Detect which cell encompasses the target text, then output its [x, y] center coordinate. 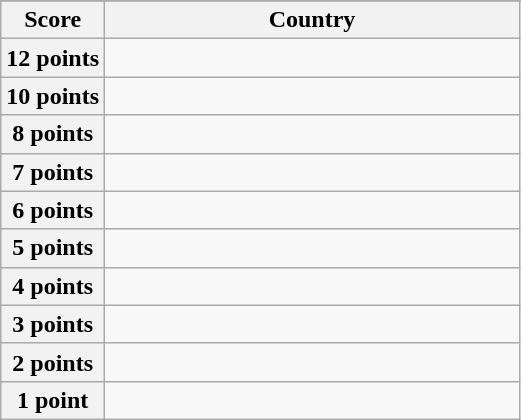
7 points [53, 172]
1 point [53, 400]
4 points [53, 286]
Score [53, 20]
12 points [53, 58]
Country [312, 20]
3 points [53, 324]
10 points [53, 96]
8 points [53, 134]
2 points [53, 362]
5 points [53, 248]
6 points [53, 210]
